Detect which cell encompasses the target text, then output its (X, Y) center coordinate. 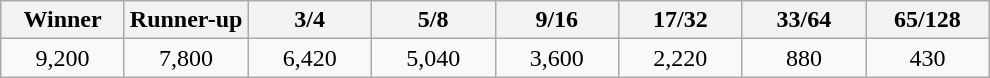
Runner-up (186, 20)
9,200 (63, 58)
17/32 (681, 20)
3,600 (557, 58)
7,800 (186, 58)
65/128 (928, 20)
430 (928, 58)
Winner (63, 20)
880 (804, 58)
9/16 (557, 20)
5/8 (433, 20)
5,040 (433, 58)
3/4 (310, 20)
6,420 (310, 58)
2,220 (681, 58)
33/64 (804, 20)
